Scan for the cell matching the given text and deliver its [X, Y] coordinate at center. 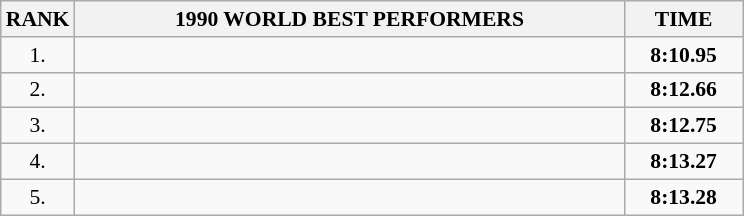
5. [38, 197]
8:12.75 [684, 126]
8:12.66 [684, 90]
RANK [38, 19]
8:13.27 [684, 162]
8:13.28 [684, 197]
8:10.95 [684, 55]
1990 WORLD BEST PERFORMERS [349, 19]
3. [38, 126]
4. [38, 162]
1. [38, 55]
2. [38, 90]
TIME [684, 19]
